Determine the [x, y] coordinate at the center of the cell enclosing the given text.  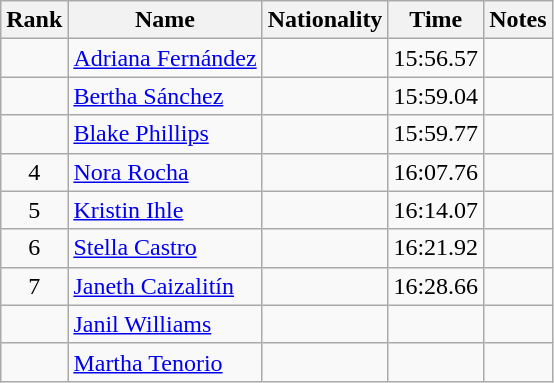
15:59.77 [436, 134]
15:56.57 [436, 58]
Blake Phillips [165, 134]
Notes [518, 20]
7 [34, 286]
15:59.04 [436, 96]
Name [165, 20]
16:21.92 [436, 248]
Martha Tenorio [165, 362]
Nora Rocha [165, 172]
16:28.66 [436, 286]
Rank [34, 20]
Adriana Fernández [165, 58]
16:07.76 [436, 172]
Janeth Caizalitín [165, 286]
Nationality [325, 20]
16:14.07 [436, 210]
Kristin Ihle [165, 210]
5 [34, 210]
Time [436, 20]
6 [34, 248]
4 [34, 172]
Janil Williams [165, 324]
Bertha Sánchez [165, 96]
Stella Castro [165, 248]
